Locate the cell with the specified text and output its [x, y] center coordinate. 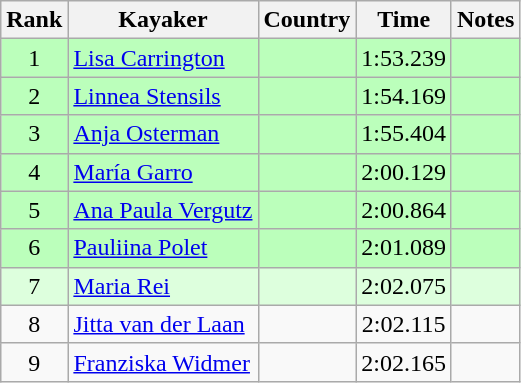
2:00.129 [404, 172]
2:02.075 [404, 286]
1:54.169 [404, 96]
2:01.089 [404, 248]
2:02.165 [404, 362]
4 [34, 172]
Pauliina Polet [163, 248]
Anja Osterman [163, 134]
Notes [485, 20]
2 [34, 96]
Ana Paula Vergutz [163, 210]
Franziska Widmer [163, 362]
5 [34, 210]
Country [307, 20]
3 [34, 134]
Linnea Stensils [163, 96]
2:02.115 [404, 324]
6 [34, 248]
María Garro [163, 172]
Kayaker [163, 20]
Lisa Carrington [163, 58]
Rank [34, 20]
Jitta van der Laan [163, 324]
1 [34, 58]
2:00.864 [404, 210]
Time [404, 20]
Maria Rei [163, 286]
1:55.404 [404, 134]
1:53.239 [404, 58]
8 [34, 324]
7 [34, 286]
9 [34, 362]
